Locate the cell with the specified text and output its (X, Y) center coordinate. 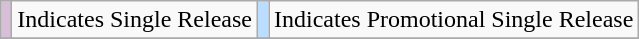
Indicates Promotional Single Release (454, 20)
Indicates Single Release (135, 20)
